Provide the [X, Y] coordinate of the cell's center where the given text is located.  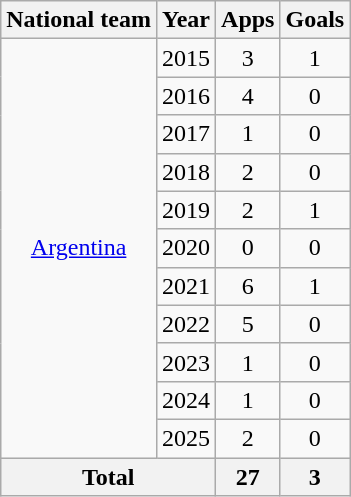
Apps [248, 20]
27 [248, 477]
2025 [186, 438]
4 [248, 96]
2018 [186, 172]
6 [248, 286]
Argentina [79, 248]
Total [108, 477]
Goals [315, 20]
2017 [186, 134]
2016 [186, 96]
2020 [186, 248]
National team [79, 20]
2015 [186, 58]
2021 [186, 286]
2024 [186, 400]
5 [248, 324]
2022 [186, 324]
2023 [186, 362]
2019 [186, 210]
Year [186, 20]
